For the text-containing cell, return its midpoint in (X, Y) coordinate format. 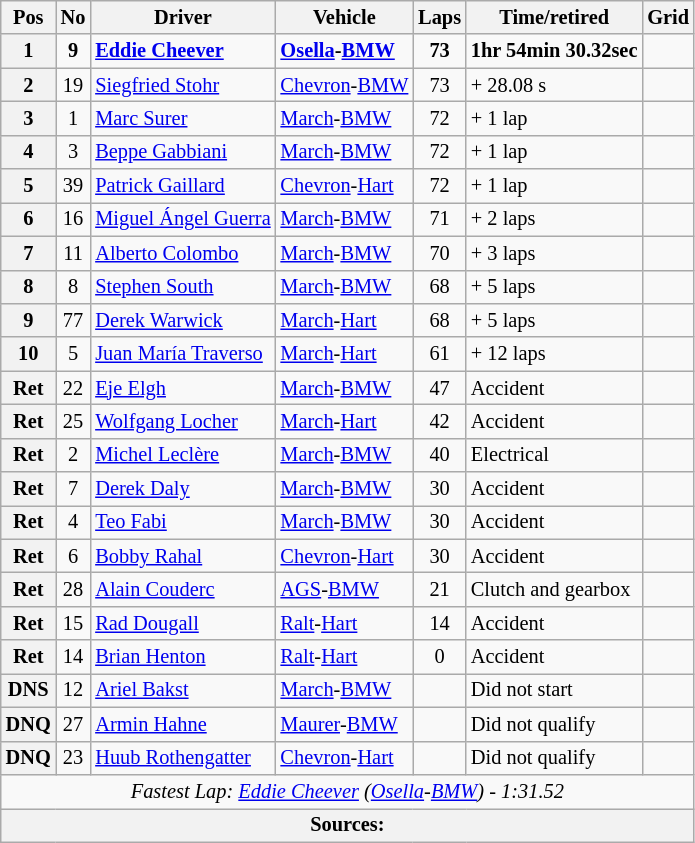
Derek Daly (182, 489)
39 (74, 186)
Bobby Rahal (182, 556)
40 (440, 455)
19 (74, 85)
Maurer-BMW (345, 724)
11 (74, 253)
16 (74, 219)
Did not start (554, 690)
61 (440, 354)
+ 12 laps (554, 354)
Electrical (554, 455)
Huub Rothengatter (182, 758)
47 (440, 388)
Derek Warwick (182, 320)
Clutch and gearbox (554, 589)
+ 3 laps (554, 253)
Marc Surer (182, 118)
Eje Elgh (182, 388)
Time/retired (554, 17)
27 (74, 724)
Driver (182, 17)
Osella-BMW (345, 51)
Brian Henton (182, 657)
77 (74, 320)
Miguel Ángel Guerra (182, 219)
DNS (28, 690)
Grid (668, 17)
Juan María Traverso (182, 354)
Pos (28, 17)
+ 2 laps (554, 219)
+ 28.08 s (554, 85)
12 (74, 690)
Alain Couderc (182, 589)
Eddie Cheever (182, 51)
71 (440, 219)
10 (28, 354)
Laps (440, 17)
0 (440, 657)
Stephen South (182, 287)
Siegfried Stohr (182, 85)
Patrick Gaillard (182, 186)
Rad Dougall (182, 623)
AGS-BMW (345, 589)
15 (74, 623)
25 (74, 421)
42 (440, 421)
22 (74, 388)
Michel Leclère (182, 455)
1hr 54min 30.32sec (554, 51)
Chevron-BMW (345, 85)
23 (74, 758)
Beppe Gabbiani (182, 152)
Alberto Colombo (182, 253)
Teo Fabi (182, 522)
21 (440, 589)
Sources: (348, 825)
Ariel Bakst (182, 690)
Fastest Lap: Eddie Cheever (Osella-BMW) - 1:31.52 (348, 791)
70 (440, 253)
No (74, 17)
Vehicle (345, 17)
Armin Hahne (182, 724)
Wolfgang Locher (182, 421)
28 (74, 589)
